Return (X, Y) of the center of cell containing provided text 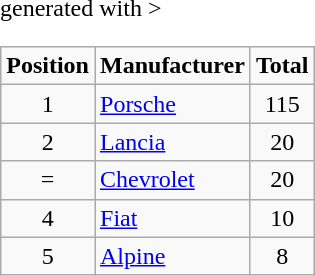
10 (282, 218)
Porsche (172, 104)
1 (48, 104)
4 (48, 218)
Fiat (172, 218)
8 (282, 256)
2 (48, 142)
Chevrolet (172, 180)
5 (48, 256)
Lancia (172, 142)
Position (48, 66)
= (48, 180)
Manufacturer (172, 66)
Total (282, 66)
115 (282, 104)
Alpine (172, 256)
